For the text-containing cell, return its midpoint in (x, y) coordinate format. 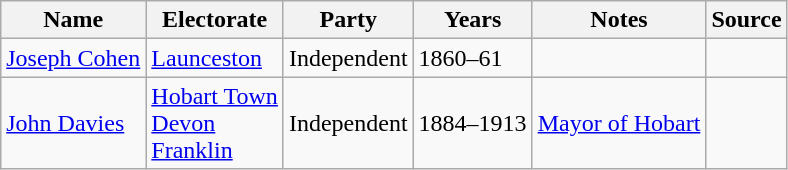
Mayor of Hobart (619, 123)
John Davies (74, 123)
1884–1913 (472, 123)
Name (74, 20)
Notes (619, 20)
Launceston (215, 58)
Years (472, 20)
Party (348, 20)
Electorate (215, 20)
Hobart TownDevonFranklin (215, 123)
Joseph Cohen (74, 58)
1860–61 (472, 58)
Source (746, 20)
